Return the [x, y] coordinate for the center point of the cell that contains the specified text.  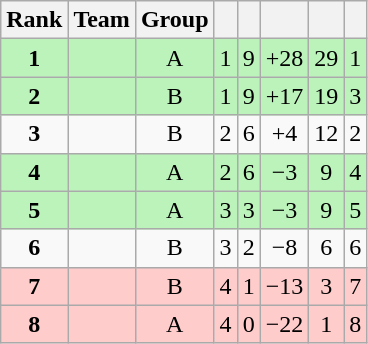
+17 [284, 96]
−22 [284, 324]
Team [102, 20]
−8 [284, 248]
Group [174, 20]
29 [326, 58]
19 [326, 96]
12 [326, 134]
0 [248, 324]
Rank [34, 20]
+4 [284, 134]
+28 [284, 58]
−13 [284, 286]
